Find where the given text appears and provide that cell's center as (X, Y) coordinate. 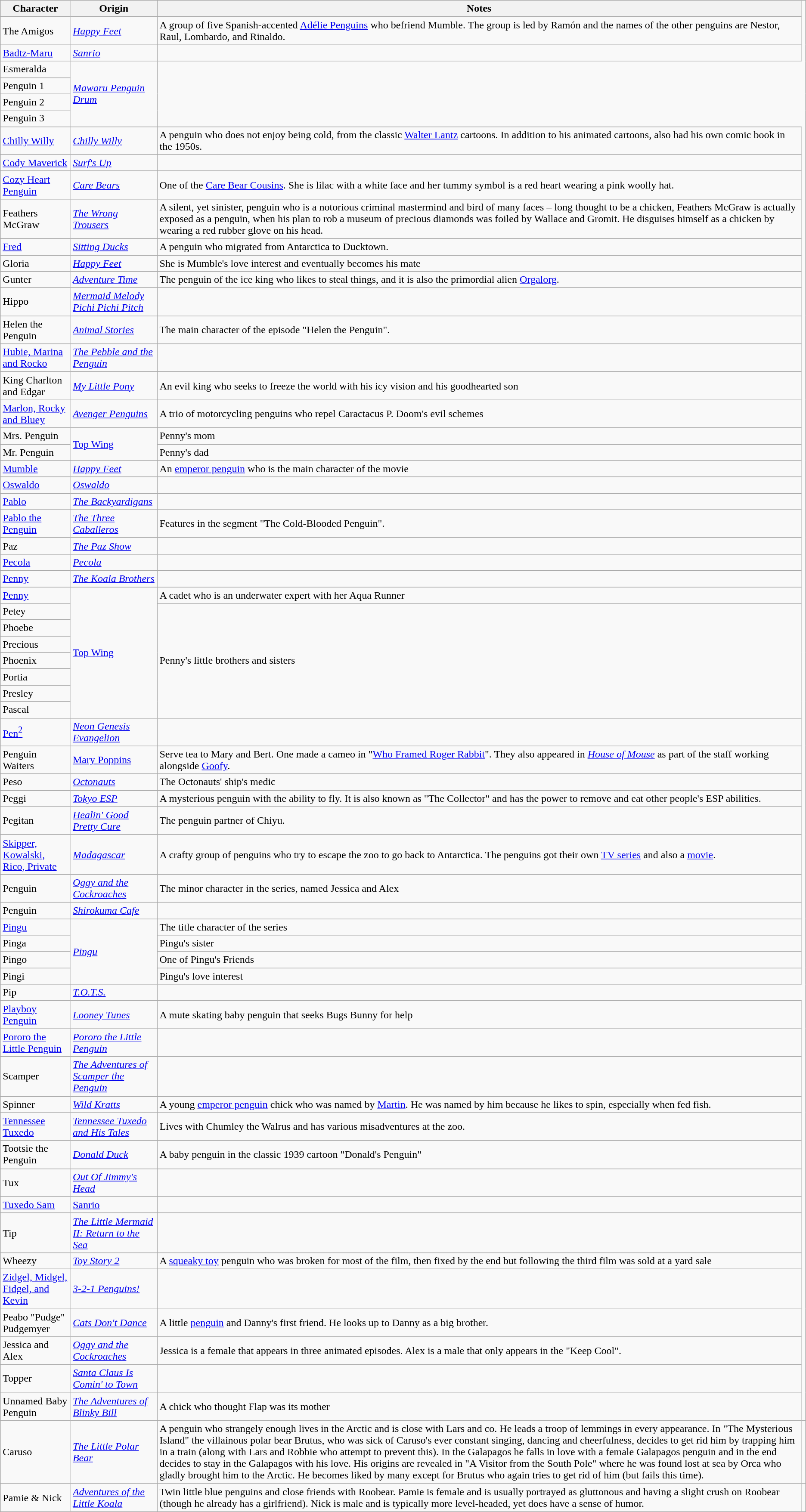
My Little Pony (114, 386)
Shirokuma Cafe (114, 910)
The Backyardigans (114, 501)
A squeaky toy penguin who was broken for most of the film, then fixed by the end but following the third film was sold at a yard sale (479, 1261)
Pingu's sister (479, 943)
Looney Tunes (114, 1015)
Gloria (35, 263)
Tootsie the Penguin (35, 1154)
Donald Duck (114, 1154)
Mrs. Penguin (35, 436)
Phoebe (35, 628)
Badtz-Maru (35, 53)
One of Pingu's Friends (479, 960)
A trio of motorcycling penguins who repel Caractacus P. Doom's evil schemes (479, 414)
Notes (479, 9)
Helen the Penguin (35, 330)
Pinga (35, 943)
Pablo the Penguin (35, 523)
Mermaid Melody Pichi Pichi Pitch (114, 302)
The penguin of the ice king who likes to steal things, and it is also the primordial alien Orgalorg. (479, 280)
The Wrong Trousers (114, 219)
Pingu's love interest (479, 976)
Mawaru Penguin Drum (114, 94)
A crafty group of penguins who try to escape the zoo to go back to Antarctica. The penguins got their own TV series and also a movie. (479, 854)
T.O.T.S. (114, 993)
Surf's Up (114, 163)
Peso (35, 782)
Scamper (35, 1076)
Wild Kratts (114, 1104)
Cozy Heart Penguin (35, 185)
A mysterious penguin with the ability to fly. It is also known as "The Collector" and has the power to remove and eat other people's ESP abilities. (479, 798)
Feathers McGraw (35, 219)
The minor character in the series, named Jessica and Alex (479, 888)
Penguin 2 (35, 102)
Character (35, 9)
Origin (114, 9)
The Adventures of Blinky Bill (114, 1407)
Penguin Waiters (35, 760)
She is Mumble's love interest and eventually becomes his mate (479, 263)
3-2-1 Penguins! (114, 1289)
Spinner (35, 1104)
Care Bears (114, 185)
A mute skating baby penguin that seeks Bugs Bunny for help (479, 1015)
Hippo (35, 302)
Tux (35, 1183)
Jessica and Alex (35, 1351)
Precious (35, 644)
Pingo (35, 960)
The Little Mermaid II: Return to the Sea (114, 1233)
A cadet who is an underwater expert with her Aqua Runner (479, 595)
Neon Genesis Evangelion (114, 732)
Zidgel, Midgel, Fidgel, and Kevin (35, 1289)
Esmeralda (35, 69)
Presley (35, 693)
Paz (35, 546)
Mary Poppins (114, 760)
The Amigos (35, 31)
The Pebble and the Penguin (114, 358)
Cody Maverick (35, 163)
The main character of the episode "Helen the Penguin". (479, 330)
Phoenix (35, 661)
Unnamed Baby Penguin (35, 1407)
A little penguin and Danny's first friend. He looks up to Danny as a big brother. (479, 1322)
Caruso (35, 1452)
The Adventures of Scamper the Penguin (114, 1076)
Petey (35, 612)
King Charlton and Edgar (35, 386)
Penguin 3 (35, 118)
An emperor penguin who is the main character of the movie (479, 469)
Topper (35, 1379)
Marlon, Rocky and Bluey (35, 414)
The Three Caballeros (114, 523)
Tennessee Tuxedo (35, 1127)
Penny's dad (479, 452)
Pen2 (35, 732)
Skipper, Kowalski, Rico, Private (35, 854)
The penguin partner of Chiyu. (479, 820)
Jessica is a female that appears in three animated episodes. Alex is a male that only appears in the "Keep Cool". (479, 1351)
Adventure Time (114, 280)
Playboy Penguin (35, 1015)
Portia (35, 677)
Hubie, Marina and Rocko (35, 358)
Tennessee Tuxedo and His Tales (114, 1127)
Fred (35, 247)
Animal Stories (114, 330)
Avenger Penguins (114, 414)
The title character of the series (479, 927)
Wheezy (35, 1261)
Peggi (35, 798)
The Octonauts' ship's medic (479, 782)
A penguin who migrated from Antarctica to Ducktown. (479, 247)
The Paz Show (114, 546)
Healin' Good Pretty Cure (114, 820)
Cats Don't Dance (114, 1322)
Octonauts (114, 782)
An evil king who seeks to freeze the world with his icy vision and his goodhearted son (479, 386)
Pingi (35, 976)
Toy Story 2 (114, 1261)
Peabo "Pudge" Pudgemyer (35, 1322)
The Little Polar Bear (114, 1452)
Santa Claus Is Comin' to Town (114, 1379)
Pablo (35, 501)
Penny's little brothers and sisters (479, 661)
Penguin 1 (35, 86)
Madagascar (114, 854)
Out Of Jimmy's Head (114, 1183)
One of the Care Bear Cousins. She is lilac with a white face and her tummy symbol is a red heart wearing a pink woolly hat. (479, 185)
The Koala Brothers (114, 578)
Adventures of the Little Koala (114, 1498)
Tip (35, 1233)
Gunter (35, 280)
Pip (35, 993)
Tokyo ESP (114, 798)
Lives with Chumley the Walrus and has various misadventures at the zoo. (479, 1127)
Pegitan (35, 820)
A baby penguin in the classic 1939 cartoon "Donald's Penguin" (479, 1154)
A young emperor penguin chick who was named by Martin. He was named by him because he likes to spin, especially when fed fish. (479, 1104)
Sitting Ducks (114, 247)
Mumble (35, 469)
A chick who thought Flap was its mother (479, 1407)
Penny's mom (479, 436)
Features in the segment "The Cold-Blooded Penguin". (479, 523)
Pascal (35, 710)
Tuxedo Sam (35, 1205)
Mr. Penguin (35, 452)
Pamie & Nick (35, 1498)
